Capture the cell that displays the provided text and extract its [X, Y] central coordinate. 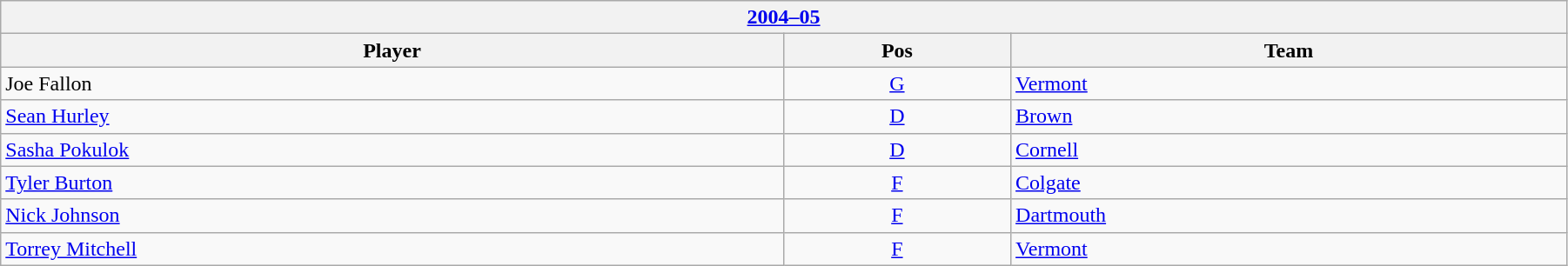
Player [392, 50]
2004–05 [784, 17]
Sean Hurley [392, 116]
Pos [896, 50]
Cornell [1290, 150]
Sasha Pokulok [392, 150]
Team [1290, 50]
G [896, 83]
Colgate [1290, 183]
Dartmouth [1290, 216]
Nick Johnson [392, 216]
Joe Fallon [392, 83]
Torrey Mitchell [392, 249]
Brown [1290, 116]
Tyler Burton [392, 183]
